Output the (X, Y) coordinate of the center of the cell containing the given text.  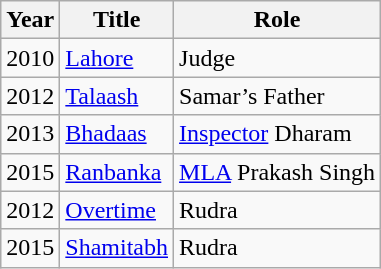
Year (30, 20)
MLA Prakash Singh (278, 172)
Overtime (117, 210)
Inspector Dharam (278, 134)
Ranbanka (117, 172)
2013 (30, 134)
Role (278, 20)
Shamitabh (117, 248)
Judge (278, 58)
Lahore (117, 58)
2010 (30, 58)
Samar’s Father (278, 96)
Talaash (117, 96)
Title (117, 20)
Bhadaas (117, 134)
